Return (x, y) of the center of cell containing provided text 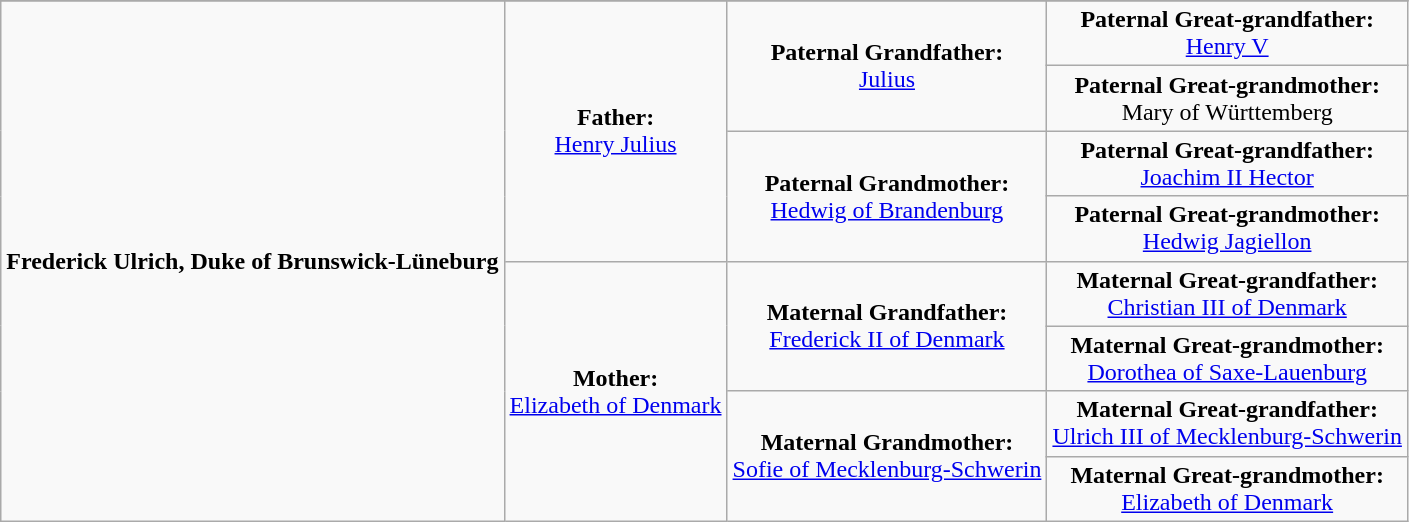
Mother:Elizabeth of Denmark (616, 391)
Paternal Grandmother:Hedwig of Brandenburg (887, 196)
Maternal Great-grandmother:Dorothea of Saxe-Lauenburg (1228, 358)
Paternal Great-grandmother:Mary of Württemberg (1228, 98)
Paternal Great-grandmother:Hedwig Jagiellon (1228, 228)
Paternal Great-grandfather:Henry V (1228, 34)
Paternal Grandfather:Julius (887, 66)
Father:Henry Julius (616, 131)
Maternal Great-grandfather:Ulrich III of Mecklenburg-Schwerin (1228, 424)
Maternal Great-grandfather:Christian III of Denmark (1228, 294)
Paternal Great-grandfather:Joachim II Hector (1228, 164)
Maternal Great-grandmother:Elizabeth of Denmark (1228, 488)
Maternal Grandfather:Frederick II of Denmark (887, 326)
Frederick Ulrich, Duke of Brunswick-Lüneburg (252, 261)
Maternal Grandmother:Sofie of Mecklenburg-Schwerin (887, 456)
